Search for the cell housing the specified text and yield its (x, y) center coordinate. 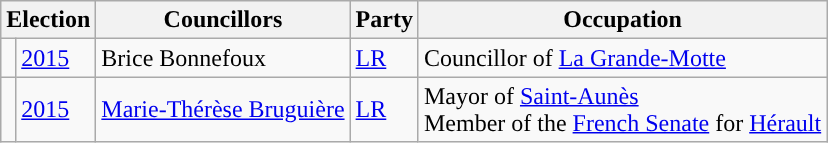
Party (384, 20)
Brice Bonnefoux (223, 58)
Mayor of Saint-AunèsMember of the French Senate for Hérault (622, 110)
Councillors (223, 20)
Marie-Thérèse Bruguière (223, 110)
Councillor of La Grande-Motte (622, 58)
Occupation (622, 20)
Election (48, 20)
